Detect which cell encompasses the target text, then output its [X, Y] center coordinate. 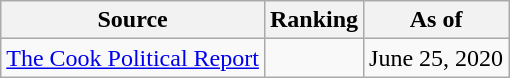
Ranking [314, 20]
June 25, 2020 [436, 58]
Source [133, 20]
The Cook Political Report [133, 58]
As of [436, 20]
